Scan for the cell matching the given text and deliver its (X, Y) coordinate at center. 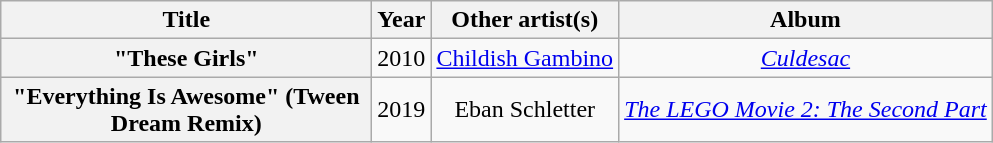
Culdesac (806, 58)
2019 (402, 110)
Year (402, 20)
2010 (402, 58)
Album (806, 20)
Eban Schletter (525, 110)
The LEGO Movie 2: The Second Part (806, 110)
Title (186, 20)
Childish Gambino (525, 58)
"Everything Is Awesome" (Tween Dream Remix) (186, 110)
Other artist(s) (525, 20)
"These Girls" (186, 58)
